Scan for the cell matching the given text and deliver its (X, Y) coordinate at center. 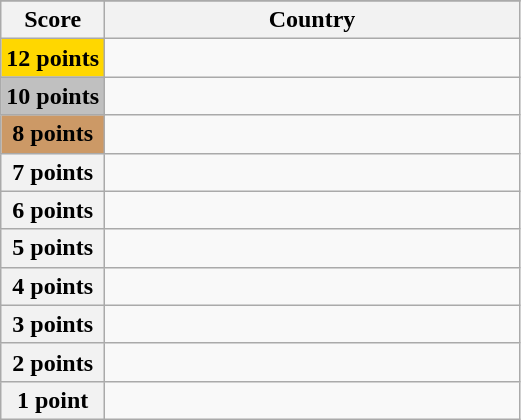
2 points (53, 362)
6 points (53, 210)
Country (312, 20)
12 points (53, 58)
5 points (53, 248)
1 point (53, 400)
10 points (53, 96)
7 points (53, 172)
3 points (53, 324)
8 points (53, 134)
4 points (53, 286)
Score (53, 20)
